Detect which cell encompasses the target text, then output its (X, Y) center coordinate. 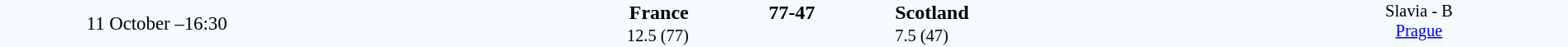
77-47 (791, 12)
Scotland (1082, 12)
7.5 (47) (1082, 36)
France (501, 12)
12.5 (77) (501, 36)
Slavia - B Prague (1419, 23)
11 October –16:30 (157, 23)
